From the cell containing the given text, extract its center point as (X, Y) coordinate. 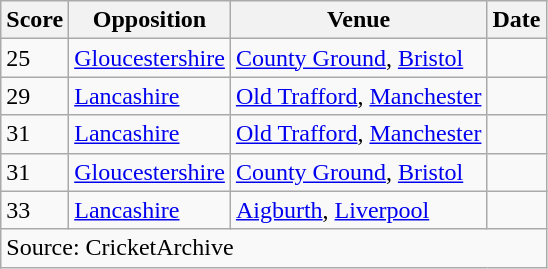
29 (35, 96)
Venue (358, 20)
Opposition (150, 20)
Aigburth, Liverpool (358, 210)
Score (35, 20)
Date (516, 20)
33 (35, 210)
25 (35, 58)
Source: CricketArchive (274, 248)
